Detect which cell encompasses the target text, then output its [x, y] center coordinate. 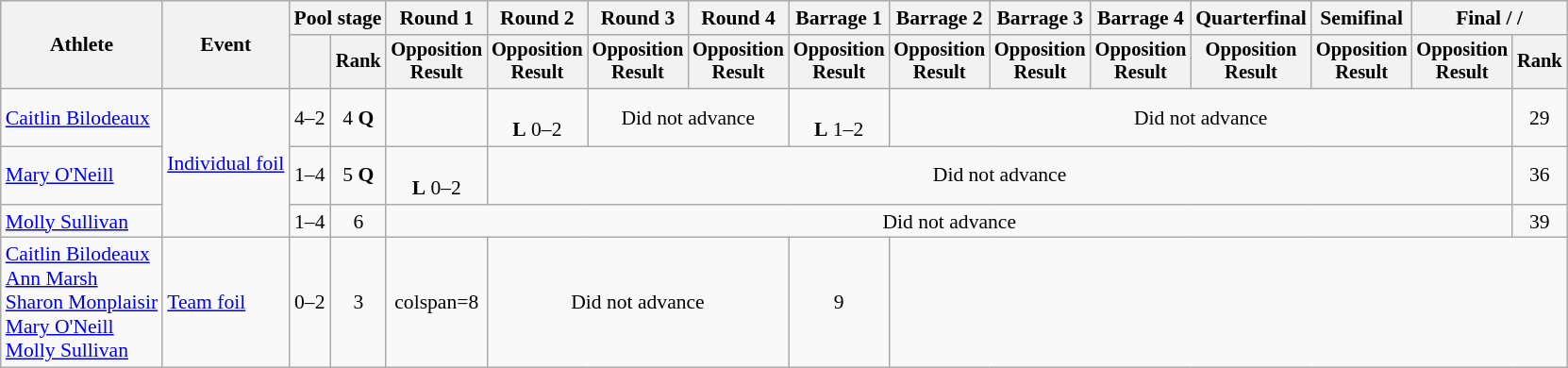
Semifinal [1362, 18]
Barrage 2 [940, 18]
Mary O'Neill [81, 176]
Round 3 [638, 18]
colspan=8 [436, 303]
29 [1540, 117]
L 1–2 [840, 117]
0–2 [309, 303]
Event [225, 45]
Quarterfinal [1251, 18]
5 Q [359, 176]
Individual foil [225, 163]
Barrage 1 [840, 18]
3 [359, 303]
39 [1540, 222]
Molly Sullivan [81, 222]
9 [840, 303]
Pool stage [338, 18]
6 [359, 222]
Round 4 [738, 18]
Round 2 [538, 18]
Caitlin Bilodeaux [81, 117]
Team foil [225, 303]
Final / / [1489, 18]
Athlete [81, 45]
4 Q [359, 117]
36 [1540, 176]
Barrage 3 [1040, 18]
Round 1 [436, 18]
Barrage 4 [1142, 18]
4–2 [309, 117]
Caitlin BilodeauxAnn MarshSharon MonplaisirMary O'NeillMolly Sullivan [81, 303]
